Capture the cell that displays the provided text and extract its (X, Y) central coordinate. 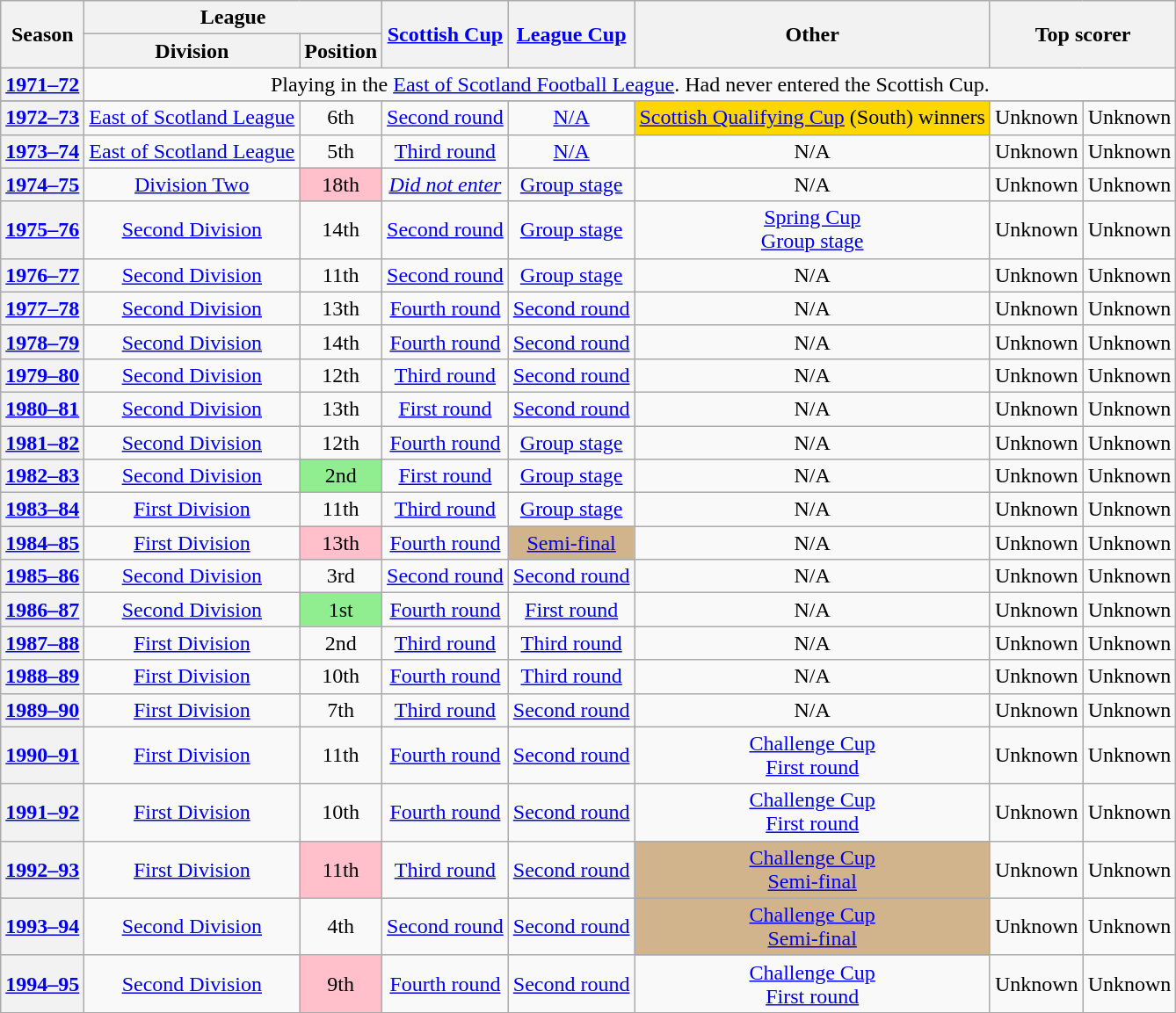
1983–84 (42, 510)
1980–81 (42, 409)
1985–86 (42, 576)
Did not enter (446, 185)
1976–77 (42, 275)
1986–87 (42, 610)
Other (812, 34)
Position (341, 51)
Division Two (192, 185)
1st (341, 610)
1993–94 (42, 926)
Scottish Qualifying Cup (South) winners (812, 118)
1979–80 (42, 375)
1982–83 (42, 476)
Top scorer (1083, 34)
1988–89 (42, 677)
1974–75 (42, 185)
18th (341, 185)
1987–88 (42, 643)
7th (341, 710)
1990–91 (42, 756)
1971–72 (42, 84)
League Cup (571, 34)
1991–92 (42, 812)
1994–95 (42, 984)
3rd (341, 576)
9th (341, 984)
Spring CupGroup stage (812, 230)
5th (341, 151)
Semi-final (571, 543)
1992–93 (42, 870)
1977–78 (42, 308)
1973–74 (42, 151)
1981–82 (42, 442)
6th (341, 118)
1984–85 (42, 543)
Playing in the East of Scotland Football League. Had never entered the Scottish Cup. (630, 84)
Division (192, 51)
1978–79 (42, 342)
1972–73 (42, 118)
4th (341, 926)
1989–90 (42, 710)
1975–76 (42, 230)
Scottish Cup (446, 34)
Season (42, 34)
League (234, 18)
